Find where the given text appears and provide that cell's center as [x, y] coordinate. 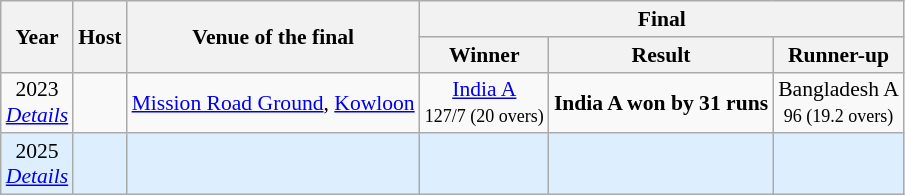
Host [100, 36]
Mission Road Ground, Kowloon [274, 102]
Result [661, 55]
Bangladesh A96 (19.2 overs) [838, 102]
India A127/7 (20 overs) [484, 102]
Year [37, 36]
Runner-up [838, 55]
2023Details [37, 102]
Final [662, 19]
Winner [484, 55]
2025Details [37, 164]
Venue of the final [274, 36]
India A won by 31 runs [661, 102]
